Return [X, Y] of the center of cell containing provided text 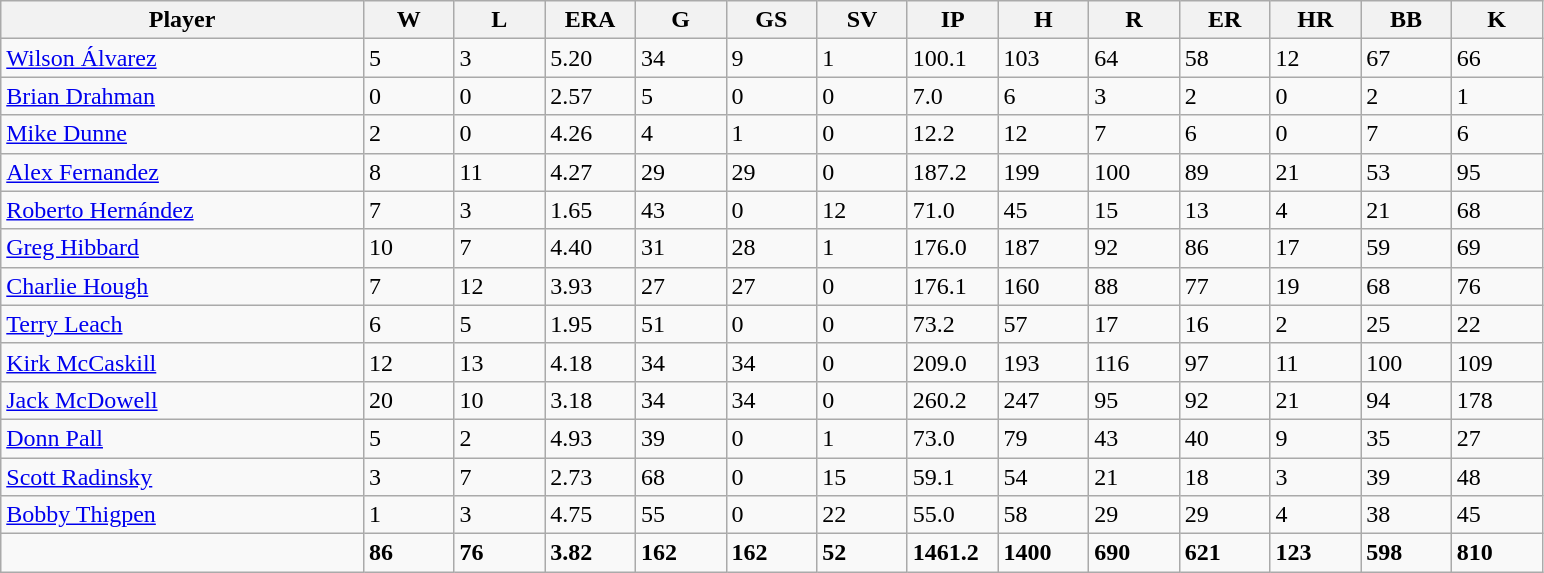
73.0 [952, 438]
Roberto Hernández [182, 210]
109 [1496, 362]
Greg Hibbard [182, 248]
8 [408, 172]
48 [1496, 477]
W [408, 20]
Wilson Álvarez [182, 58]
Scott Radinsky [182, 477]
3.82 [590, 553]
16 [1224, 324]
4.40 [590, 248]
Alex Fernandez [182, 172]
ER [1224, 20]
4.18 [590, 362]
103 [1044, 58]
Mike Dunne [182, 134]
55.0 [952, 515]
K [1496, 20]
4.93 [590, 438]
71.0 [952, 210]
2.73 [590, 477]
160 [1044, 286]
Charlie Hough [182, 286]
3.18 [590, 400]
5.20 [590, 58]
19 [1316, 286]
94 [1406, 400]
176.1 [952, 286]
18 [1224, 477]
L [500, 20]
1461.2 [952, 553]
H [1044, 20]
G [680, 20]
193 [1044, 362]
187 [1044, 248]
59.1 [952, 477]
Terry Leach [182, 324]
57 [1044, 324]
31 [680, 248]
97 [1224, 362]
Jack McDowell [182, 400]
209.0 [952, 362]
52 [862, 553]
Kirk McCaskill [182, 362]
IP [952, 20]
123 [1316, 553]
7.0 [952, 96]
73.2 [952, 324]
88 [1134, 286]
66 [1496, 58]
Bobby Thigpen [182, 515]
Donn Pall [182, 438]
690 [1134, 553]
R [1134, 20]
2.57 [590, 96]
59 [1406, 248]
51 [680, 324]
67 [1406, 58]
BB [1406, 20]
1400 [1044, 553]
810 [1496, 553]
SV [862, 20]
53 [1406, 172]
HR [1316, 20]
4.27 [590, 172]
54 [1044, 477]
4.26 [590, 134]
100.1 [952, 58]
621 [1224, 553]
55 [680, 515]
187.2 [952, 172]
598 [1406, 553]
69 [1496, 248]
64 [1134, 58]
12.2 [952, 134]
178 [1496, 400]
1.65 [590, 210]
Brian Drahman [182, 96]
GS [772, 20]
25 [1406, 324]
35 [1406, 438]
176.0 [952, 248]
20 [408, 400]
247 [1044, 400]
Player [182, 20]
3.93 [590, 286]
77 [1224, 286]
199 [1044, 172]
116 [1134, 362]
260.2 [952, 400]
38 [1406, 515]
4.75 [590, 515]
28 [772, 248]
89 [1224, 172]
40 [1224, 438]
ERA [590, 20]
1.95 [590, 324]
79 [1044, 438]
